Output the (x, y) coordinate of the center of the cell containing the given text.  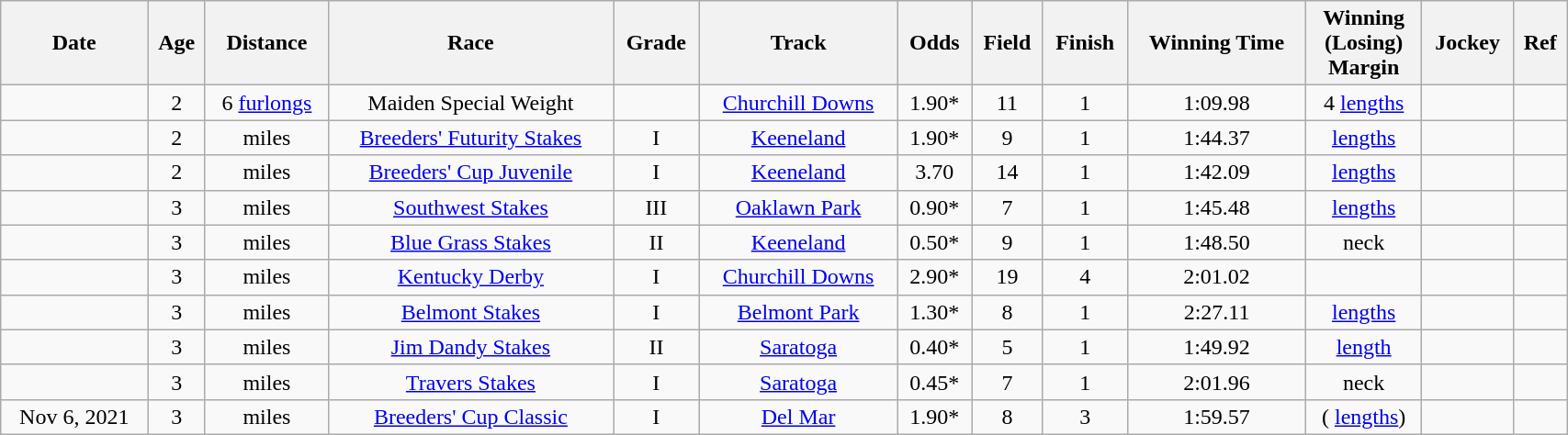
Belmont Stakes (470, 312)
Odds (935, 43)
1:49.92 (1216, 347)
1:59.57 (1216, 417)
Winning(Losing)Margin (1364, 43)
Finish (1085, 43)
0.90* (935, 207)
0.40* (935, 347)
6 furlongs (266, 103)
14 (1007, 173)
Jim Dandy Stakes (470, 347)
2:01.96 (1216, 382)
2:01.02 (1216, 277)
Age (176, 43)
1.30* (935, 312)
19 (1007, 277)
4 (1085, 277)
1:48.50 (1216, 242)
Distance (266, 43)
Date (74, 43)
3.70 (935, 173)
Race (470, 43)
Track (798, 43)
4 lengths (1364, 103)
2:27.11 (1216, 312)
Grade (657, 43)
Blue Grass Stakes (470, 242)
Oaklawn Park (798, 207)
5 (1007, 347)
11 (1007, 103)
III (657, 207)
Travers Stakes (470, 382)
0.50* (935, 242)
0.45* (935, 382)
Ref (1540, 43)
Del Mar (798, 417)
1:44.37 (1216, 138)
Winning Time (1216, 43)
1:09.98 (1216, 103)
1:42.09 (1216, 173)
Maiden Special Weight (470, 103)
length (1364, 347)
Southwest Stakes (470, 207)
Belmont Park (798, 312)
1:45.48 (1216, 207)
Jockey (1467, 43)
Breeders' Futurity Stakes (470, 138)
Nov 6, 2021 (74, 417)
( lengths) (1364, 417)
Field (1007, 43)
Kentucky Derby (470, 277)
2.90* (935, 277)
Breeders' Cup Classic (470, 417)
Breeders' Cup Juvenile (470, 173)
